Return [X, Y] of the center of cell containing provided text 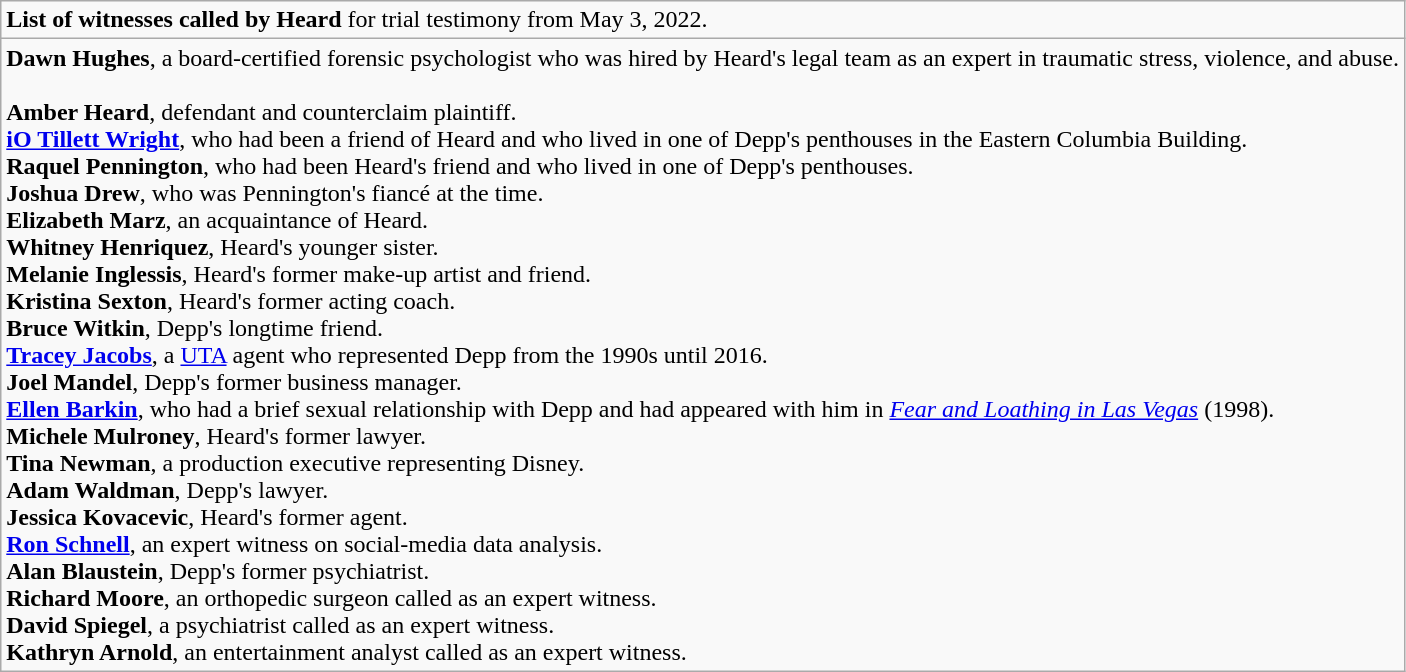
List of witnesses called by Heard for trial testimony from May 3, 2022. [703, 20]
